Locate the cell with the specified text and output its (X, Y) center coordinate. 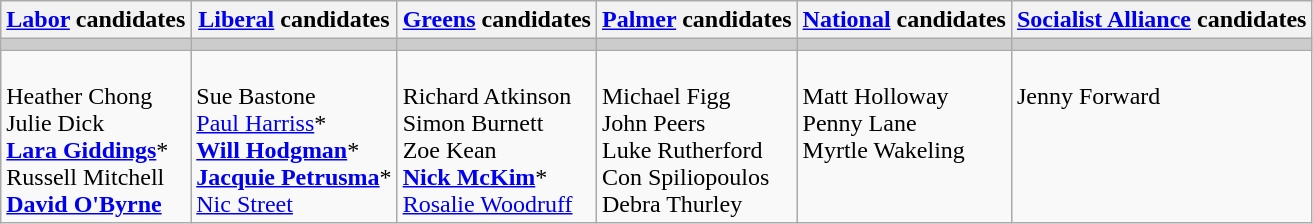
Jenny Forward (1161, 136)
Matt Holloway Penny Lane Myrtle Wakeling (904, 136)
Labor candidates (96, 20)
Richard Atkinson Simon Burnett Zoe Kean Nick McKim* Rosalie Woodruff (496, 136)
National candidates (904, 20)
Greens candidates (496, 20)
Sue Bastone Paul Harriss* Will Hodgman* Jacquie Petrusma* Nic Street (294, 136)
Socialist Alliance candidates (1161, 20)
Liberal candidates (294, 20)
Michael Figg John Peers Luke Rutherford Con Spiliopoulos Debra Thurley (696, 136)
Heather Chong Julie Dick Lara Giddings* Russell Mitchell David O'Byrne (96, 136)
Palmer candidates (696, 20)
